Capture the cell that displays the provided text and extract its [X, Y] central coordinate. 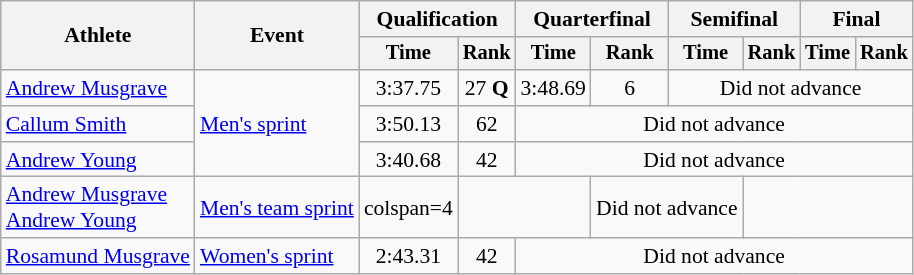
Women's sprint [277, 256]
Semifinal [735, 19]
6 [630, 88]
3:48.69 [552, 88]
3:50.13 [408, 124]
Andrew MusgraveAndrew Young [98, 208]
Qualification [438, 19]
Men's team sprint [277, 208]
27 Q [487, 88]
3:37.75 [408, 88]
Event [277, 36]
Callum Smith [98, 124]
3:40.68 [408, 160]
colspan=4 [408, 208]
Men's sprint [277, 124]
Final [856, 19]
Quarterfinal [592, 19]
Andrew Young [98, 160]
Andrew Musgrave [98, 88]
62 [487, 124]
Rosamund Musgrave [98, 256]
Athlete [98, 36]
2:43.31 [408, 256]
